Identify which cell holds the provided text, then report its (X, Y) central coordinate. 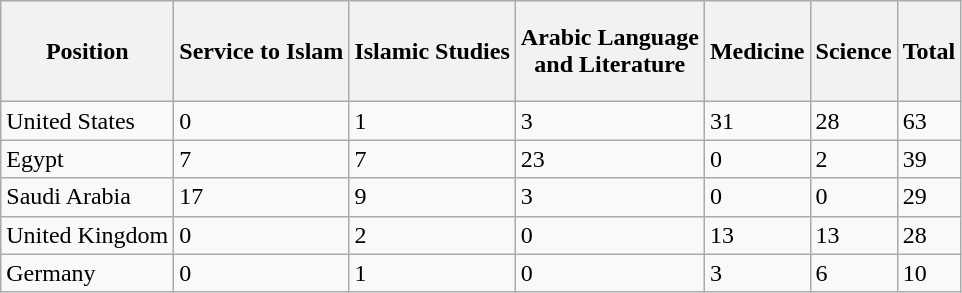
Egypt (88, 159)
39 (929, 159)
Germany (88, 273)
Service to Islam (262, 52)
10 (929, 273)
23 (610, 159)
Science (854, 52)
29 (929, 197)
31 (757, 121)
Total (929, 52)
United Kingdom (88, 235)
9 (432, 197)
Islamic Studies (432, 52)
6 (854, 273)
Saudi Arabia (88, 197)
Arabic Language and Literature (610, 52)
Position (88, 52)
United States (88, 121)
63 (929, 121)
17 (262, 197)
Medicine (757, 52)
